Pinpoint the cell where the given text exists, returning its [x, y] midpoint coordinate. 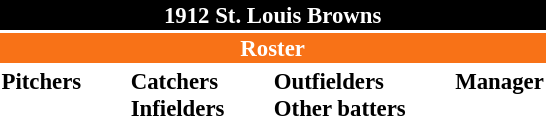
1912 St. Louis Browns [272, 15]
Roster [272, 48]
